Extract the (X, Y) coordinate from the center of the cell holding the provided text.  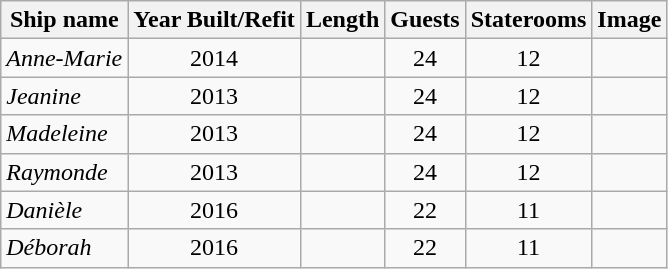
Déborah (64, 248)
Image (630, 20)
Madeleine (64, 134)
Danièle (64, 210)
Length (342, 20)
2014 (214, 58)
Jeanine (64, 96)
Ship name (64, 20)
Raymonde (64, 172)
Guests (425, 20)
Anne-Marie (64, 58)
Staterooms (528, 20)
Year Built/Refit (214, 20)
